Search for the cell housing the specified text and yield its [X, Y] center coordinate. 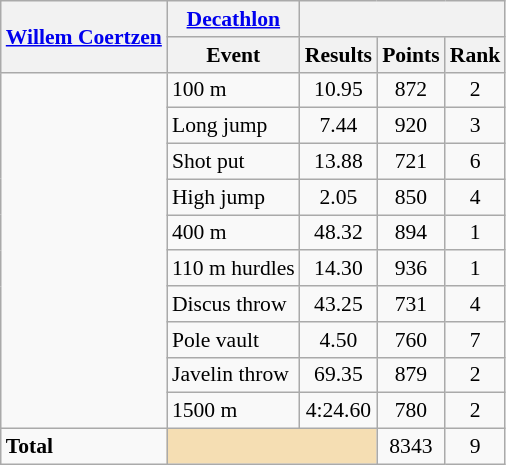
9 [476, 447]
Pole vault [234, 340]
731 [411, 304]
Shot put [234, 162]
872 [411, 90]
10.95 [338, 90]
6 [476, 162]
400 m [234, 233]
4.50 [338, 340]
Long jump [234, 126]
14.30 [338, 269]
Points [411, 55]
69.35 [338, 375]
Willem Coertzen [84, 36]
Results [338, 55]
Discus throw [234, 304]
Event [234, 55]
100 m [234, 90]
780 [411, 411]
1500 m [234, 411]
3 [476, 126]
High jump [234, 197]
920 [411, 126]
Rank [476, 55]
7.44 [338, 126]
4:24.60 [338, 411]
760 [411, 340]
43.25 [338, 304]
894 [411, 233]
8343 [411, 447]
721 [411, 162]
2.05 [338, 197]
13.88 [338, 162]
936 [411, 269]
48.32 [338, 233]
879 [411, 375]
Decathlon [234, 19]
Total [84, 447]
850 [411, 197]
Javelin throw [234, 375]
110 m hurdles [234, 269]
7 [476, 340]
